Pinpoint the cell where the given text exists, returning its [x, y] midpoint coordinate. 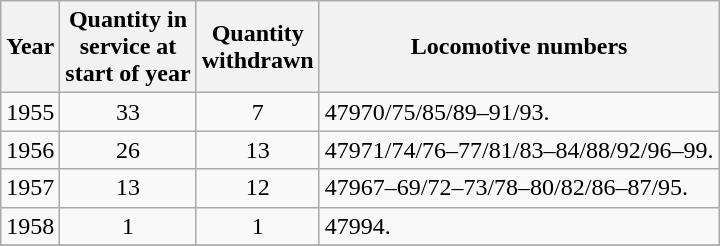
1956 [30, 150]
12 [258, 188]
Locomotive numbers [519, 47]
47994. [519, 226]
1957 [30, 188]
47970/75/85/89–91/93. [519, 112]
Year [30, 47]
Quantitywithdrawn [258, 47]
47971/74/76–77/81/83–84/88/92/96–99. [519, 150]
1958 [30, 226]
7 [258, 112]
26 [128, 150]
33 [128, 112]
1955 [30, 112]
47967–69/72–73/78–80/82/86–87/95. [519, 188]
Quantity inservice atstart of year [128, 47]
